Scan for the cell matching the given text and deliver its [X, Y] coordinate at center. 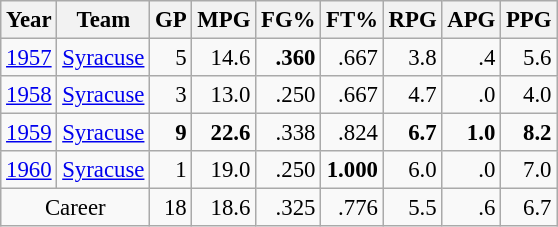
Year [29, 20]
4.0 [529, 95]
22.6 [224, 133]
GP [171, 20]
1958 [29, 95]
19.0 [224, 170]
8.2 [529, 133]
PPG [529, 20]
.824 [352, 133]
18.6 [224, 208]
13.0 [224, 95]
.360 [288, 58]
18 [171, 208]
APG [472, 20]
1.0 [472, 133]
3.8 [412, 58]
1959 [29, 133]
.338 [288, 133]
9 [171, 133]
.6 [472, 208]
.776 [352, 208]
MPG [224, 20]
Team [104, 20]
7.0 [529, 170]
1960 [29, 170]
6.0 [412, 170]
RPG [412, 20]
FG% [288, 20]
5.6 [529, 58]
3 [171, 95]
5 [171, 58]
.4 [472, 58]
1.000 [352, 170]
5.5 [412, 208]
Career [76, 208]
FT% [352, 20]
1 [171, 170]
1957 [29, 58]
4.7 [412, 95]
.325 [288, 208]
14.6 [224, 58]
